For the text-containing cell, return its midpoint in [X, Y] coordinate format. 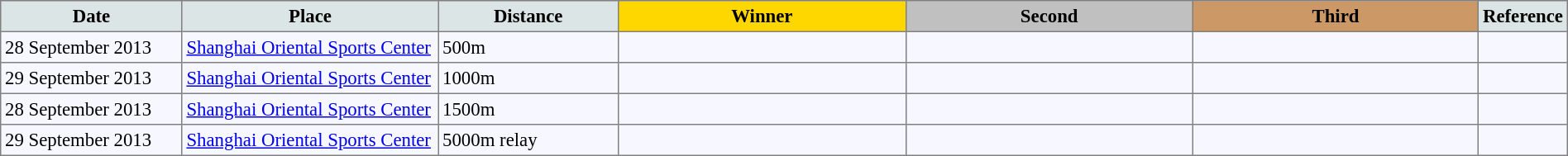
Distance [528, 17]
500m [528, 47]
1000m [528, 78]
Reference [1523, 17]
Winner [762, 17]
Second [1049, 17]
5000m relay [528, 140]
Date [91, 17]
Third [1335, 17]
1500m [528, 109]
Place [310, 17]
